Return [X, Y] of the center of cell containing provided text 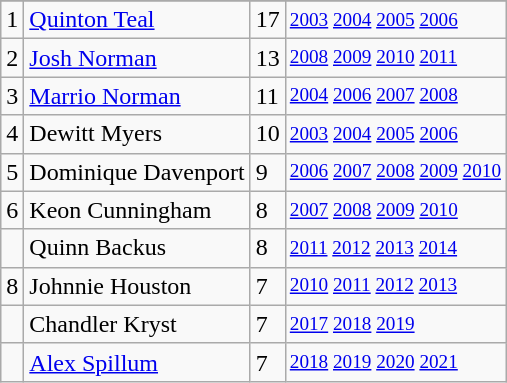
2004 2006 2007 2008 [395, 96]
5 [12, 172]
Josh Norman [137, 58]
2006 2007 2008 2009 2010 [395, 172]
10 [268, 134]
Quinn Backus [137, 248]
2008 2009 2010 2011 [395, 58]
2018 2019 2020 2021 [395, 362]
Alex Spillum [137, 362]
1 [12, 20]
Johnnie Houston [137, 286]
2010 2011 2012 2013 [395, 286]
13 [268, 58]
2011 2012 2013 2014 [395, 248]
Marrio Norman [137, 96]
Chandler Kryst [137, 324]
2 [12, 58]
4 [12, 134]
Quinton Teal [137, 20]
9 [268, 172]
Keon Cunningham [137, 210]
Dominique Davenport [137, 172]
17 [268, 20]
2007 2008 2009 2010 [395, 210]
Dewitt Myers [137, 134]
11 [268, 96]
2017 2018 2019 [395, 324]
3 [12, 96]
6 [12, 210]
